Determine the [x, y] coordinate at the center of the cell enclosing the given text.  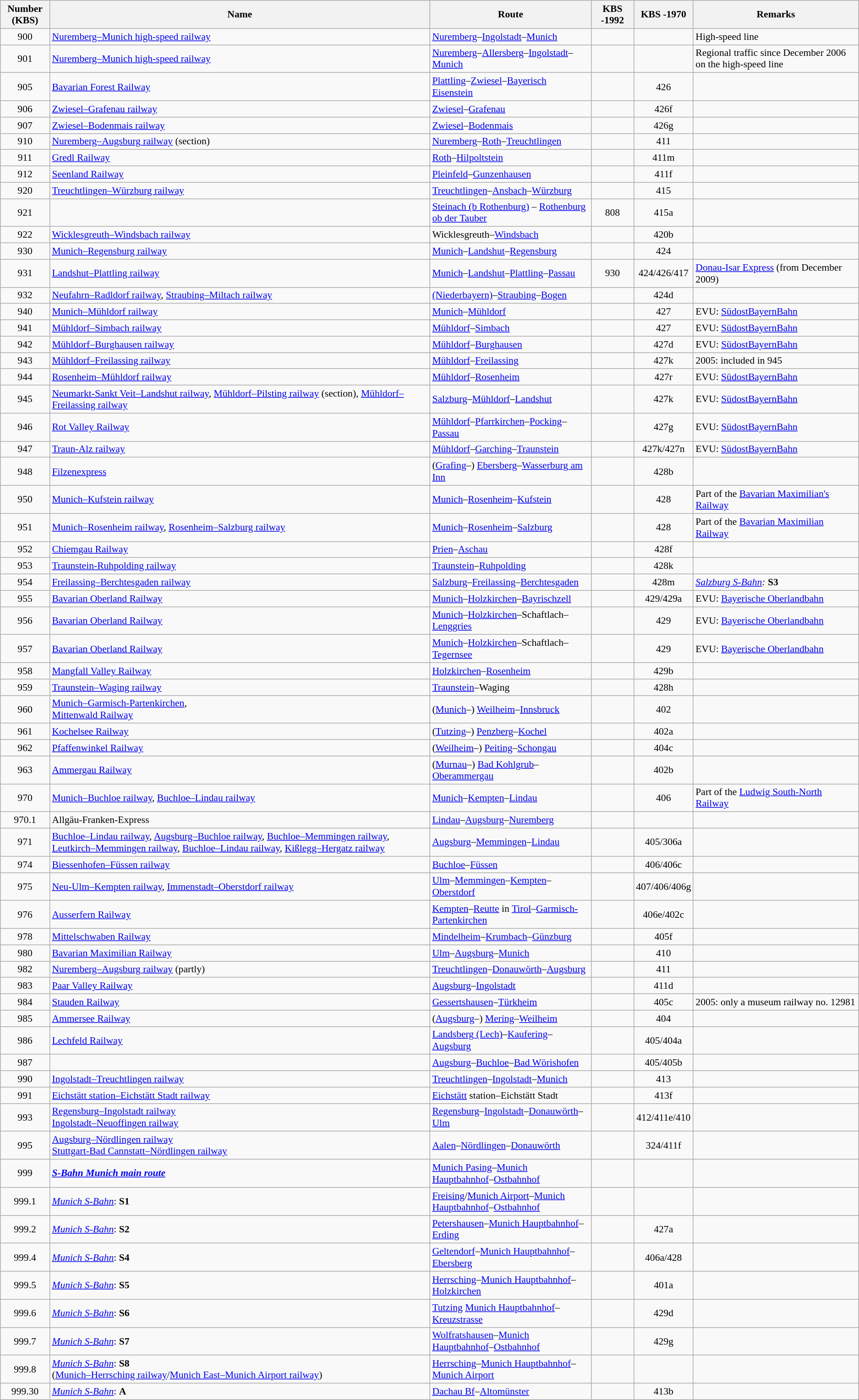
Pfaffenwinkel Railway [240, 748]
Wicklesgreuth–Windsbach railway [240, 235]
Stauden Railway [240, 1002]
983 [25, 986]
Ausserfern Railway [240, 915]
975 [25, 887]
Kempten–Reutte in Tirol–Garmisch-Partenkirchen [510, 915]
Zwiesel–Bodenmais railway [240, 125]
Gessertshausen–Türkheim [510, 1002]
Treuchtlingen–Ansbach–Würzburg [510, 191]
Petershausen–Munich Hauptbahnhof–Erding [510, 1229]
999.1 [25, 1202]
KBS -1992 [613, 15]
952 [25, 550]
911 [25, 158]
Salzburg–Mühldorf–Landshut [510, 399]
404 [663, 1019]
Kochelsee Railway [240, 732]
Plattling–Zwiesel–Bayerisch Eisenstein [510, 87]
Mühldorf–Burghausen railway [240, 344]
947 [25, 449]
943 [25, 361]
(Murnau–) Bad Kohlgrub–Oberammergau [510, 770]
Zwiesel–Bodenmais [510, 125]
984 [25, 1002]
999.5 [25, 1285]
Munich–Regensburg railway [240, 251]
921 [25, 212]
Munich S-Bahn: S4 [240, 1258]
429g [663, 1341]
808 [613, 212]
427g [663, 427]
424 [663, 251]
974 [25, 865]
990 [25, 1079]
Mühldorf–Simbach [510, 328]
427a [663, 1229]
410 [663, 953]
429/429a [663, 599]
906 [25, 109]
Wolfratshausen–Munich Hauptbahnhof–Ostbahnhof [510, 1341]
Ammersee Railway [240, 1019]
428m [663, 583]
Traun-Alz railway [240, 449]
971 [25, 843]
Mühldorf–Pfarrkirchen–Pocking–Passau [510, 427]
Munich–Kempten–Lindau [510, 798]
424d [663, 295]
Ammergau Railway [240, 770]
Salzburg S-Bahn: S3 [776, 583]
324/411f [663, 1146]
Part of the Bavarian Maximilian Railway [776, 528]
428f [663, 550]
Munich–Landshut–Regensburg [510, 251]
Filzenexpress [240, 472]
999.7 [25, 1341]
KBS -1970 [663, 15]
429b [663, 671]
Mangfall Valley Railway [240, 671]
Donau-Isar Express (from December 2009) [776, 273]
Augsburg–Buchloe–Bad Wörishofen [510, 1063]
958 [25, 671]
995 [25, 1146]
932 [25, 295]
405/306a [663, 843]
951 [25, 528]
Chiemgau Railway [240, 550]
402b [663, 770]
982 [25, 970]
Nuremberg–Ingolstadt–Munich [510, 37]
999.30 [25, 1392]
Lindau–Augsburg–Nuremberg [510, 820]
Nuremberg–Roth–Treuchtlingen [510, 142]
405f [663, 937]
Augsburg–Nördlingen railwayStuttgart-Bad Cannstatt–Nördlingen railway [240, 1146]
2005: only a museum railway no. 12981 [776, 1002]
426 [663, 87]
Neu-Ulm–Kempten railway, Immenstadt–Oberstdorf railway [240, 887]
Treuchtlingen–Würzburg railway [240, 191]
944 [25, 377]
Regional traffic since December 2006 on the high-speed line [776, 59]
404c [663, 748]
426g [663, 125]
Lechfeld Railway [240, 1040]
Neufahrn–Radldorf railway, Straubing–Miltach railway [240, 295]
406a/428 [663, 1258]
(Munich–) Weilheim–Innsbruck [510, 709]
Part of the Bavarian Maximilian's Railway [776, 499]
411f [663, 174]
999.2 [25, 1229]
945 [25, 399]
999.6 [25, 1313]
Route [510, 15]
Mittelschwaben Railway [240, 937]
900 [25, 37]
948 [25, 472]
411d [663, 986]
Ulm–Augsburg–Munich [510, 953]
970 [25, 798]
953 [25, 566]
Munich S-Bahn: S6 [240, 1313]
426f [663, 109]
Rosenheim–Mühldorf railway [240, 377]
957 [25, 648]
Traunstein–Ruhpolding [510, 566]
Landshut–Plattling railway [240, 273]
963 [25, 770]
910 [25, 142]
907 [25, 125]
Buchloe–Füssen [510, 865]
Paar Valley Railway [240, 986]
Mindelheim–Krumbach–Günzburg [510, 937]
Munich–Mühldorf railway [240, 312]
960 [25, 709]
961 [25, 732]
Nuremberg–Augsburg railway (partly) [240, 970]
931 [25, 273]
950 [25, 499]
Regensburg–Ingolstadt–Donauwörth–Ulm [510, 1117]
402a [663, 732]
406/406c [663, 865]
959 [25, 687]
Munich–Holzkirchen–Schaftlach–Tegernsee [510, 648]
Holzkirchen–Rosenheim [510, 671]
Biessenhofen–Füssen railway [240, 865]
Rot Valley Railway [240, 427]
411m [663, 158]
Nuremberg–Allersberg–Ingolstadt–Munich [510, 59]
Munich S-Bahn: S7 [240, 1341]
Dachau Bf–Altomünster [510, 1392]
Treuchtlingen–Donauwörth–Augsburg [510, 970]
Steinach (b Rothenburg) – Rothenburg ob der Tauber [510, 212]
Herrsching–Munich Hauptbahnhof–Munich Airport [510, 1369]
Geltendorf–Munich Hauptbahnhof–Ebersberg [510, 1258]
Munich–Garmisch-Partenkirchen,Mittenwald Railway [240, 709]
Augsburg–Ingolstadt [510, 986]
High-speed line [776, 37]
Gredl Railway [240, 158]
Ulm–Memmingen–Kempten–Oberstdorf [510, 887]
993 [25, 1117]
415 [663, 191]
Bavarian Forest Railway [240, 87]
Augsburg–Memmingen–Lindau [510, 843]
954 [25, 583]
412/411e/410 [663, 1117]
413 [663, 1079]
941 [25, 328]
429d [663, 1313]
Munich S-Bahn: S8(Munich–Herrsching railway/Munich East–Munich Airport railway) [240, 1369]
427r [663, 377]
901 [25, 59]
Eichstätt station–Eichstätt Stadt [510, 1095]
912 [25, 174]
424/426/417 [663, 273]
Regensburg–Ingolstadt railwayIngolstadt–Neuoffingen railway [240, 1117]
970.1 [25, 820]
Munich S-Bahn: S2 [240, 1229]
405/405b [663, 1063]
Zwiesel–Grafenau [510, 109]
Roth–Hilpoltstein [510, 158]
Name [240, 15]
Munich–Rosenheim–Kufstein [510, 499]
Prien–Aschau [510, 550]
Zwiesel–Grafenau railway [240, 109]
Tutzing Munich Hauptbahnhof–Kreuzstrasse [510, 1313]
991 [25, 1095]
Number (KBS) [25, 15]
(Niederbayern)–Straubing–Bogen [510, 295]
Munich–Holzkirchen–Bayrischzell [510, 599]
Munich–Kufstein railway [240, 499]
Allgäu-Franken-Express [240, 820]
Mühldorf–Freilassing railway [240, 361]
940 [25, 312]
405c [663, 1002]
Herrsching–Munich Hauptbahnhof–Holzkirchen [510, 1285]
Munich S-Bahn: S5 [240, 1285]
976 [25, 915]
Mühldorf–Burghausen [510, 344]
Munich S-Bahn: S1 [240, 1202]
Pleinfeld–Gunzenhausen [510, 174]
428b [663, 472]
Traunstein-Ruhpolding railway [240, 566]
Freilassing–Berchtesgaden railway [240, 583]
428h [663, 687]
Munich–Holzkirchen–Schaftlach–Lenggries [510, 621]
999 [25, 1173]
Treuchtlingen–Ingolstadt–Munich [510, 1079]
Seenland Railway [240, 174]
401a [663, 1285]
942 [25, 344]
Traunstein–Waging railway [240, 687]
(Tutzing–) Penzberg–Kochel [510, 732]
Mühldorf–Garching–Traunstein [510, 449]
427d [663, 344]
Ingolstadt–Treuchtlingen railway [240, 1079]
978 [25, 937]
Freising/Munich Airport–Munich Hauptbahnhof–Ostbahnhof [510, 1202]
Eichstätt station–Eichstätt Stadt railway [240, 1095]
406e/402c [663, 915]
985 [25, 1019]
Bavarian Maximilian Railway [240, 953]
Mühldorf–Rosenheim [510, 377]
402 [663, 709]
946 [25, 427]
Mühldorf–Freilassing [510, 361]
Munich–Landshut–Plattling–Passau [510, 273]
413f [663, 1095]
Munich Pasing–Munich Hauptbahnhof–Ostbahnhof [510, 1173]
406 [663, 798]
986 [25, 1040]
987 [25, 1063]
Munich–Buchloe railway, Buchloe–Lindau railway [240, 798]
(Grafing–) Ebersberg–Wasserburg am Inn [510, 472]
Landsberg (Lech)–Kaufering–Augsburg [510, 1040]
407/406/406g [663, 887]
922 [25, 235]
Munich–Mühldorf [510, 312]
Nuremberg–Augsburg railway (section) [240, 142]
955 [25, 599]
956 [25, 621]
Neumarkt-Sankt Veit–Landshut railway, Mühldorf–Pilsting railway (section), Mühldorf–Freilassing railway [240, 399]
413b [663, 1392]
(Weilheim–) Peiting–Schongau [510, 748]
920 [25, 191]
420b [663, 235]
905 [25, 87]
980 [25, 953]
428k [663, 566]
962 [25, 748]
Munich–Rosenheim railway, Rosenheim–Salzburg railway [240, 528]
Traunstein–Waging [510, 687]
(Augsburg–) Mering–Weilheim [510, 1019]
999.8 [25, 1369]
Mühldorf–Simbach railway [240, 328]
S-Bahn Munich main route [240, 1173]
Salzburg–Freilassing–Berchtesgaden [510, 583]
405/404a [663, 1040]
Wicklesgreuth–Windsbach [510, 235]
Remarks [776, 15]
427k/427n [663, 449]
Munich–Rosenheim–Salzburg [510, 528]
Part of the Ludwig South-North Railway [776, 798]
Munich S-Bahn: A [240, 1392]
2005: included in 945 [776, 361]
415a [663, 212]
999.4 [25, 1258]
Aalen–Nördlingen–Donauwörth [510, 1146]
